From the cell containing the given text, extract its center point as [x, y] coordinate. 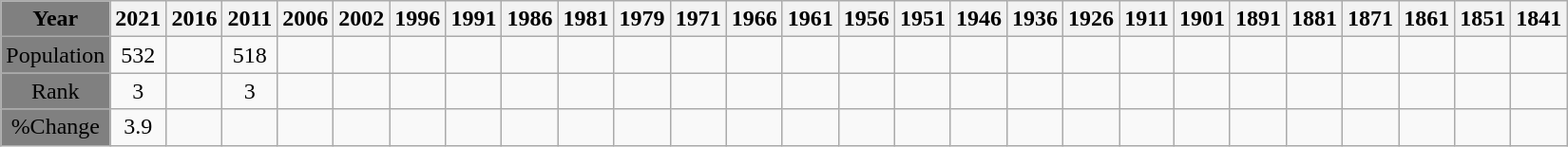
1851 [1482, 19]
1911 [1147, 19]
Rank [55, 91]
Population [55, 55]
2002 [361, 19]
%Change [55, 127]
1996 [418, 19]
1979 [642, 19]
1981 [585, 19]
1891 [1258, 19]
532 [139, 55]
1966 [755, 19]
2021 [139, 19]
Year [55, 19]
2006 [306, 19]
1871 [1370, 19]
1936 [1036, 19]
1946 [979, 19]
1956 [867, 19]
1841 [1539, 19]
2016 [194, 19]
1926 [1091, 19]
1991 [473, 19]
1881 [1315, 19]
1861 [1427, 19]
1901 [1201, 19]
1971 [698, 19]
1986 [530, 19]
2011 [250, 19]
1951 [922, 19]
3.9 [139, 127]
1961 [810, 19]
518 [250, 55]
